Extract the (x, y) coordinate from the center of the cell holding the provided text.  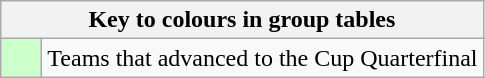
Teams that advanced to the Cup Quarterfinal (262, 58)
Key to colours in group tables (242, 20)
